Determine the (x, y) coordinate at the center of the cell enclosing the given text.  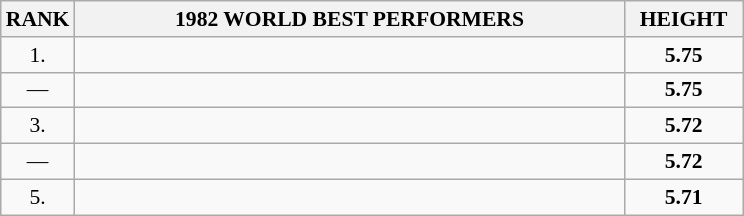
1. (38, 55)
3. (38, 126)
HEIGHT (684, 19)
5.71 (684, 197)
1982 WORLD BEST PERFORMERS (349, 19)
RANK (38, 19)
5. (38, 197)
